Capture the cell that displays the provided text and extract its (x, y) central coordinate. 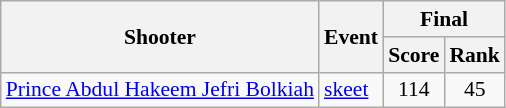
114 (414, 90)
Score (414, 55)
Event (351, 36)
Prince Abdul Hakeem Jefri Bolkiah (160, 90)
skeet (351, 90)
Rank (474, 55)
45 (474, 90)
Final (444, 19)
Shooter (160, 36)
